Detect which cell encompasses the target text, then output its [x, y] center coordinate. 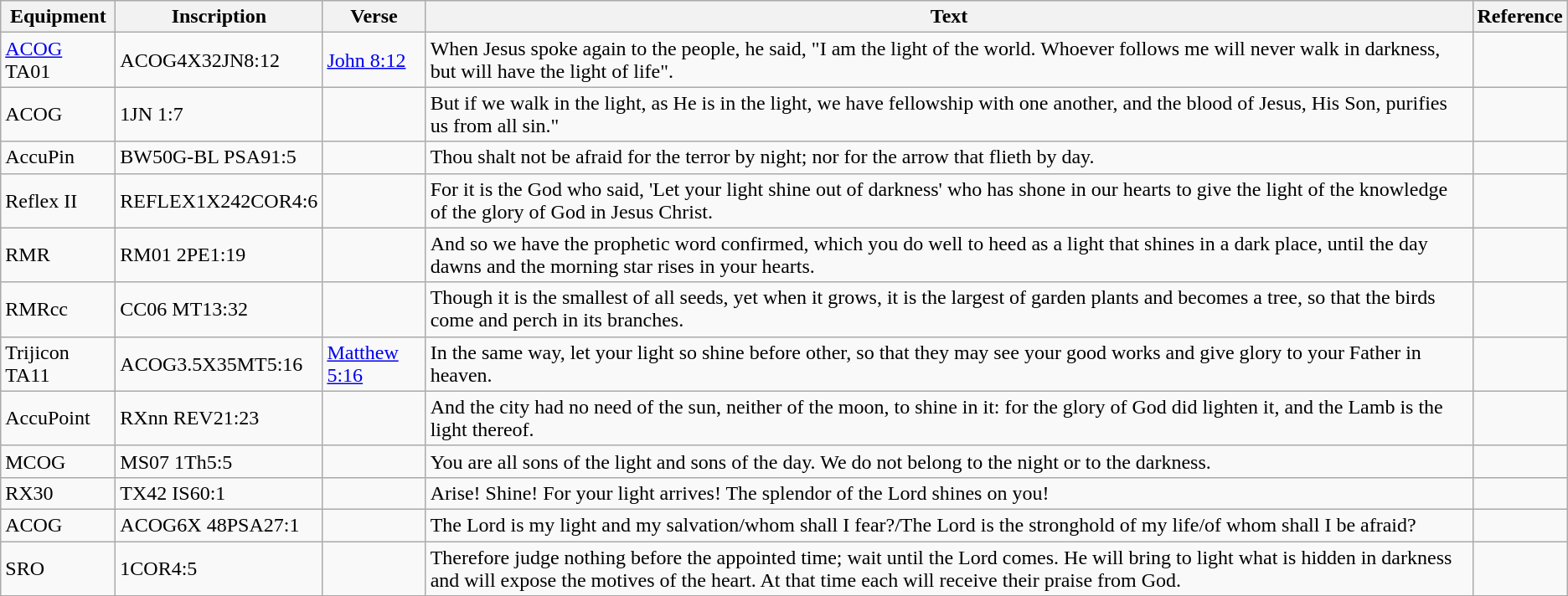
The Lord is my light and my salvation/whom shall I fear?/The Lord is the stronghold of my life/of whom shall I be afraid? [949, 525]
Arise! Shine! For your light arrives! The splendor of the Lord shines on you! [949, 493]
ACOG TA01 [59, 60]
AccuPoint [59, 419]
AccuPin [59, 157]
Thou shalt not be afraid for the terror by night; nor for the arrow that flieth by day. [949, 157]
MCOG [59, 461]
Reference [1519, 17]
Text [949, 17]
Verse [374, 17]
And the city had no need of the sun, neither of the moon, to shine in it: for the glory of God did lighten it, and the Lamb is the light thereof. [949, 419]
RMR [59, 254]
ACOG3.5X35MT5:16 [219, 363]
Reflex II [59, 201]
TX42 IS60:1 [219, 493]
1COR4:5 [219, 568]
RXnn REV21:23 [219, 419]
1JN 1:7 [219, 114]
BW50G-BL PSA91:5 [219, 157]
But if we walk in the light, as He is in the light, we have fellowship with one another, and the blood of Jesus, His Son, purifies us from all sin." [949, 114]
Trijicon TA11 [59, 363]
CC06 MT13:32 [219, 310]
Inscription [219, 17]
ACOG6X 48PSA27:1 [219, 525]
Equipment [59, 17]
Matthew 5:16 [374, 363]
SRO [59, 568]
In the same way, let your light so shine before other, so that they may see your good works and give glory to your Father in heaven. [949, 363]
REFLEX1X242COR4:6 [219, 201]
You are all sons of the light and sons of the day. We do not belong to the night or to the darkness. [949, 461]
John 8:12 [374, 60]
RM01 2PE1:19 [219, 254]
ACOG4X32JN8:12 [219, 60]
MS07 1Th5:5 [219, 461]
RMRcc [59, 310]
RX30 [59, 493]
